From the cell containing the given text, extract its center point as [x, y] coordinate. 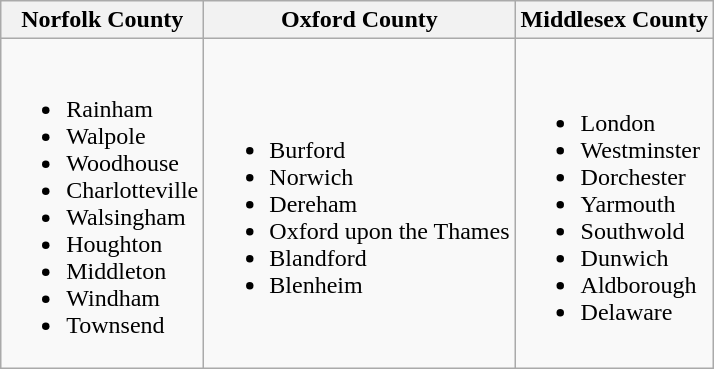
Norfolk County [102, 20]
Oxford County [360, 20]
Middlesex County [614, 20]
BurfordNorwichDerehamOxford upon the ThamesBlandfordBlenheim [360, 204]
LondonWestminsterDorchesterYarmouthSouthwoldDunwichAldboroughDelaware [614, 204]
RainhamWalpoleWoodhouseCharlottevilleWalsinghamHoughtonMiddletonWindhamTownsend [102, 204]
